Extract the (x, y) coordinate from the center of the cell holding the provided text.  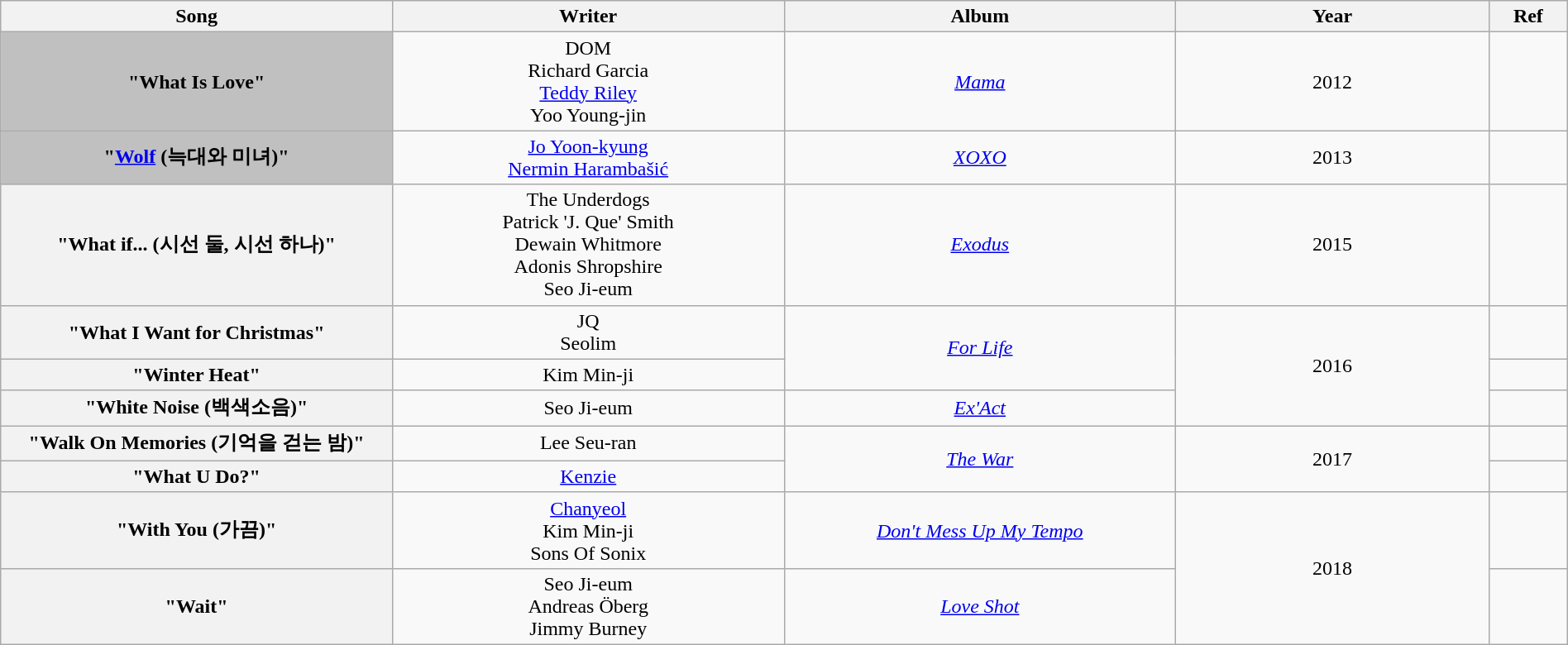
Ex'Act (980, 408)
JQSeolim (588, 332)
Lee Seu-ran (588, 443)
"With You (가끔)" (197, 530)
Mama (980, 81)
Kim Min-ji (588, 375)
ChanyeolKim Min-jiSons Of Sonix (588, 530)
"What Is Love" (197, 81)
The Underdogs Patrick 'J. Que' Smith Dewain Whitmore Adonis Shropshire Seo Ji-eum (588, 245)
"Wolf (늑대와 미녀)" (197, 157)
Year (1333, 17)
2016 (1333, 365)
DOMRichard GarciaTeddy RileyYoo Young-jin (588, 81)
"White Noise (백색소음)" (197, 408)
2017 (1333, 460)
2013 (1333, 157)
XOXO (980, 157)
"Walk On Memories (기억을 걷는 밤)" (197, 443)
Writer (588, 17)
Album (980, 17)
"What if... (시선 둘, 시선 하나)" (197, 245)
"What I Want for Christmas" (197, 332)
Jo Yoon-kyungNermin Harambašić (588, 157)
Kenzie (588, 476)
Seo Ji-eum (588, 408)
"Wait" (197, 606)
2012 (1333, 81)
2018 (1333, 568)
Exodus (980, 245)
Seo Ji-eumAndreas ÖbergJimmy Burney (588, 606)
"What U Do?" (197, 476)
Love Shot (980, 606)
The War (980, 460)
Ref (1528, 17)
Song (197, 17)
Don't Mess Up My Tempo (980, 530)
For Life (980, 347)
2015 (1333, 245)
"Winter Heat" (197, 375)
